Output the [X, Y] coordinate of the center of the cell containing the given text.  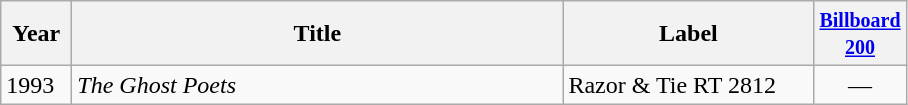
Billboard200 [860, 34]
Year [36, 34]
Razor & Tie RT 2812 [688, 85]
Label [688, 34]
The Ghost Poets [318, 85]
Title [318, 34]
— [860, 85]
1993 [36, 85]
